Identify which cell holds the provided text, then report its (x, y) central coordinate. 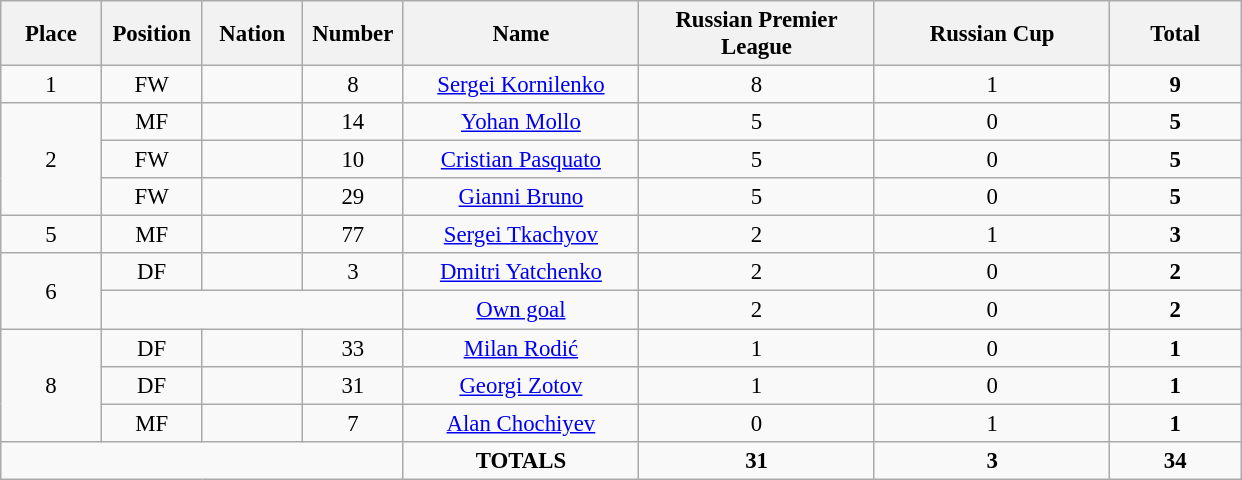
Georgi Zotov (521, 385)
Russian Premier League (757, 34)
34 (1176, 460)
Total (1176, 34)
Sergei Tkachyov (521, 235)
Sergei Kornilenko (521, 85)
10 (354, 160)
77 (354, 235)
14 (354, 122)
9 (1176, 85)
Gianni Bruno (521, 197)
Position (152, 34)
6 (52, 292)
TOTALS (521, 460)
29 (354, 197)
Number (354, 34)
Russian Cup (992, 34)
7 (354, 423)
Alan Chochiyev (521, 423)
Name (521, 34)
Nation (252, 34)
Place (52, 34)
Own goal (521, 310)
Cristian Pasquato (521, 160)
33 (354, 348)
Dmitri Yatchenko (521, 273)
Milan Rodić (521, 348)
Yohan Mollo (521, 122)
